Return the [X, Y] coordinate for the center point of the cell that contains the specified text.  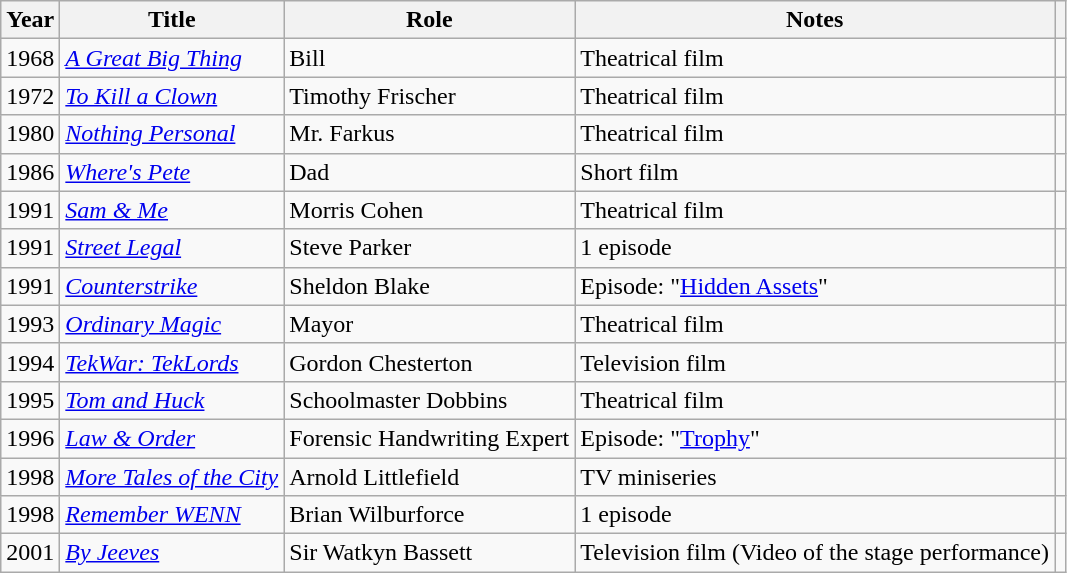
Timothy Frischer [430, 96]
Dad [430, 172]
Episode: "Hidden Assets" [815, 286]
1993 [30, 324]
Role [430, 20]
TV miniseries [815, 477]
Sir Watkyn Bassett [430, 553]
1994 [30, 362]
Ordinary Magic [172, 324]
By Jeeves [172, 553]
A Great Big Thing [172, 58]
Street Legal [172, 248]
1995 [30, 400]
1996 [30, 438]
Gordon Chesterton [430, 362]
Short film [815, 172]
Sheldon Blake [430, 286]
Nothing Personal [172, 134]
Arnold Littlefield [430, 477]
Mayor [430, 324]
Mr. Farkus [430, 134]
Notes [815, 20]
Morris Cohen [430, 210]
1986 [30, 172]
Law & Order [172, 438]
1972 [30, 96]
Television film [815, 362]
2001 [30, 553]
1968 [30, 58]
Tom and Huck [172, 400]
TekWar: TekLords [172, 362]
Title [172, 20]
Television film (Video of the stage performance) [815, 553]
Counterstrike [172, 286]
More Tales of the City [172, 477]
Bill [430, 58]
Sam & Me [172, 210]
Remember WENN [172, 515]
Forensic Handwriting Expert [430, 438]
Steve Parker [430, 248]
Episode: "Trophy" [815, 438]
Year [30, 20]
Schoolmaster Dobbins [430, 400]
Brian Wilburforce [430, 515]
To Kill a Clown [172, 96]
1980 [30, 134]
Where's Pete [172, 172]
